Output the [X, Y] coordinate of the center of the cell containing the given text.  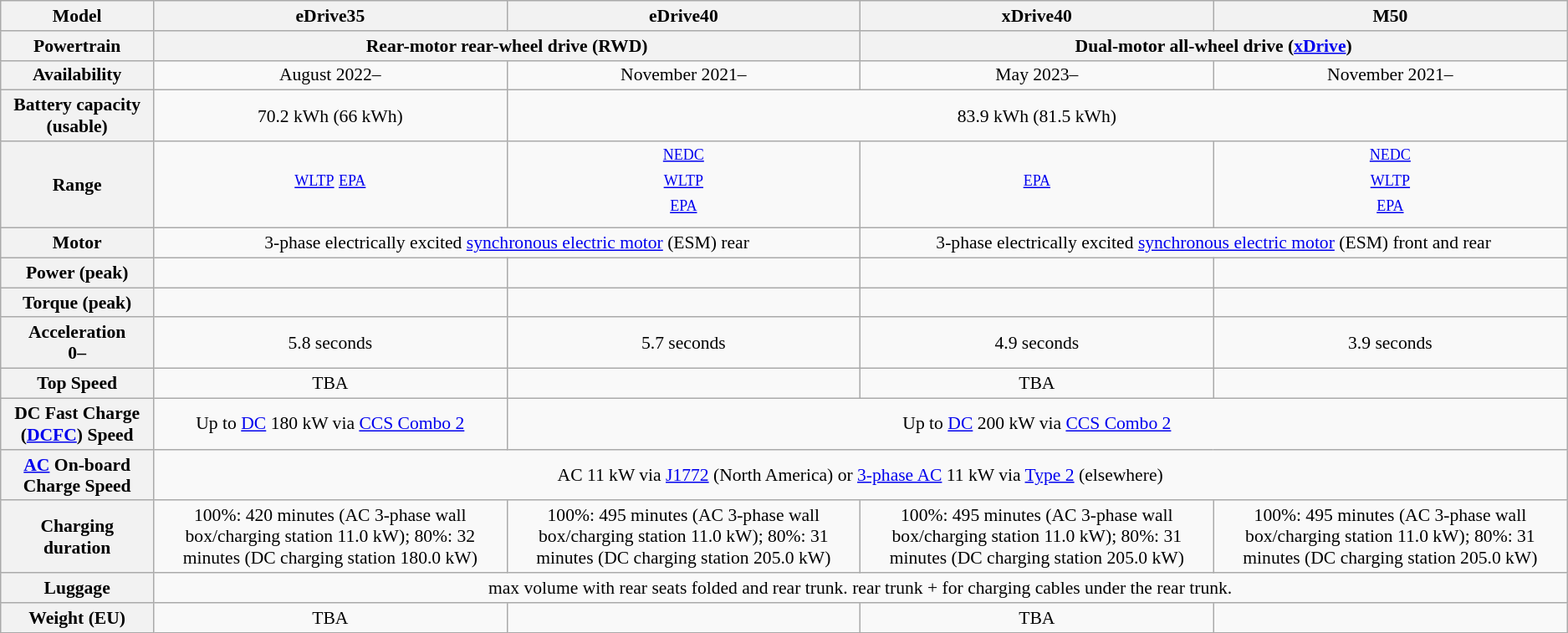
5.8 seconds [331, 343]
3.9 seconds [1390, 343]
Motor [77, 243]
Up to DC 180 kW via CCS Combo 2 [331, 423]
3-phase electrically excited synchronous electric motor (ESM) front and rear [1214, 243]
70.2 kWh (66 kWh) [331, 115]
Power (peak) [77, 273]
Acceleration0– [77, 343]
Range [77, 185]
max volume with rear seats folded and rear trunk. rear trunk + for charging cables under the rear trunk. [861, 588]
WLTP EPA [331, 185]
83.9 kWh (81.5 kWh) [1037, 115]
August 2022– [331, 75]
Top Speed [77, 384]
Model [77, 16]
Availability [77, 75]
4.9 seconds [1037, 343]
5.7 seconds [684, 343]
eDrive35 [331, 16]
Powertrain [77, 46]
3-phase electrically excited synchronous electric motor (ESM) rear [507, 243]
AC On-board Charge Speed [77, 475]
M50 [1390, 16]
Rear-motor rear-wheel drive (RWD) [507, 46]
Up to DC 200 kW via CCS Combo 2 [1037, 423]
Torque (peak) [77, 303]
Battery capacity (usable) [77, 115]
EPA [1037, 185]
Luggage [77, 588]
100%: 420 minutes (AC 3-phase wall box/charging station 11.0 kW); 80%: 32 minutes (DC charging station 180.0 kW) [331, 537]
xDrive40 [1037, 16]
Charging duration [77, 537]
eDrive40 [684, 16]
AC 11 kW via J1772 (North America) or 3-phase AC 11 kW via Type 2 (elsewhere) [861, 475]
Dual-motor all-wheel drive (xDrive) [1214, 46]
May 2023– [1037, 75]
DC Fast Charge (DCFC) Speed [77, 423]
Weight (EU) [77, 618]
